Detect which cell encompasses the target text, then output its [X, Y] center coordinate. 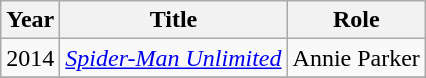
Year [30, 20]
Annie Parker [356, 58]
Role [356, 20]
Title [174, 20]
2014 [30, 58]
Spider-Man Unlimited [174, 58]
